Identify which cell holds the provided text, then report its [x, y] central coordinate. 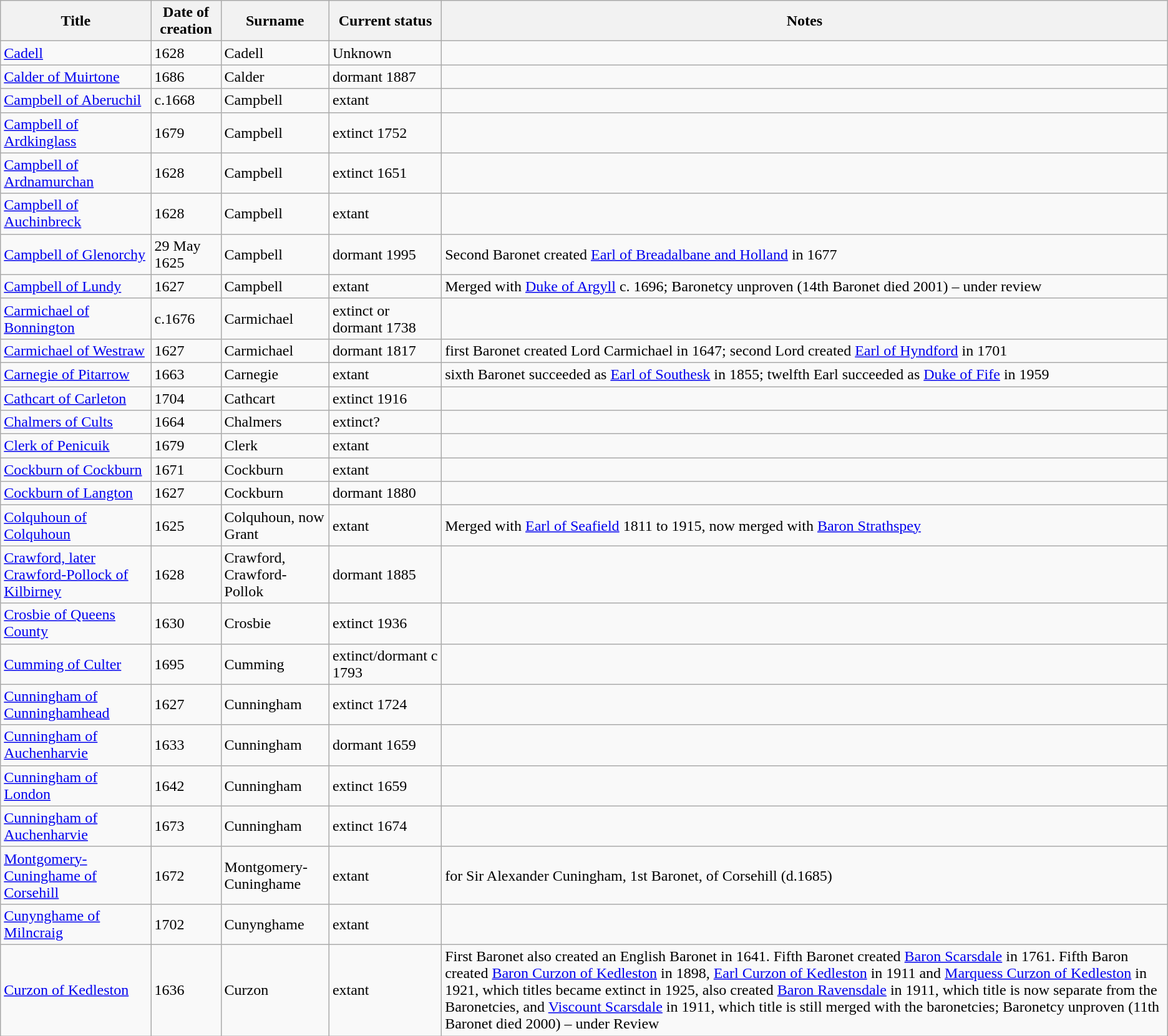
Cunningham of Cunninghamhead [76, 705]
extinct 1936 [385, 624]
Cathcart [275, 399]
1704 [186, 399]
Surname [275, 21]
1672 [186, 875]
dormant 1880 [385, 493]
Montgomery-Cuninghame [275, 875]
1636 [186, 990]
Cockburn of Cockburn [76, 470]
29 May 1625 [186, 254]
Crawford, later Crawford-Pollock of Kilbirney [76, 574]
dormant 1885 [385, 574]
Colquhoun of Colquhoun [76, 525]
Calder of Muirtone [76, 77]
Campbell of Glenorchy [76, 254]
for Sir Alexander Cuningham, 1st Baronet, of Corsehill (d.1685) [805, 875]
first Baronet created Lord Carmichael in 1647; second Lord created Earl of Hyndford in 1701 [805, 351]
Crosbie of Queens County [76, 624]
Campbell of Aberuchil [76, 100]
1625 [186, 525]
Current status [385, 21]
Cumming of Culter [76, 664]
dormant 1887 [385, 77]
Cumming [275, 664]
1702 [186, 924]
1642 [186, 786]
Montgomery-Cuninghame of Corsehill [76, 875]
Campbell of Auchinbreck [76, 213]
Crosbie [275, 624]
1686 [186, 77]
Cunynghame of Milncraig [76, 924]
Clerk [275, 446]
sixth Baronet succeeded as Earl of Southesk in 1855; twelfth Earl succeeded as Duke of Fife in 1959 [805, 374]
Cockburn of Langton [76, 493]
Merged with Earl of Seafield 1811 to 1915, now merged with Baron Strathspey [805, 525]
Chalmers of Cults [76, 422]
dormant 1659 [385, 745]
Clerk of Penicuik [76, 446]
Unknown [385, 53]
extinct 1674 [385, 826]
c.1676 [186, 318]
extinct? [385, 422]
1664 [186, 422]
Carnegie of Pitarrow [76, 374]
dormant 1817 [385, 351]
Crawford, Crawford-Pollok [275, 574]
1673 [186, 826]
c.1668 [186, 100]
Campbell of Ardkinglass [76, 132]
extinct or dormant 1738 [385, 318]
extinct 1651 [385, 173]
extinct 1752 [385, 132]
Chalmers [275, 422]
Curzon [275, 990]
Campbell of Lundy [76, 286]
Colquhoun, now Grant [275, 525]
extinct 1916 [385, 399]
Carmichael of Westraw [76, 351]
Carnegie [275, 374]
Date of creation [186, 21]
extinct 1659 [385, 786]
Notes [805, 21]
Title [76, 21]
dormant 1995 [385, 254]
Cathcart of Carleton [76, 399]
1663 [186, 374]
Merged with Duke of Argyll c. 1696; Baronetcy unproven (14th Baronet died 2001) – under review [805, 286]
Campbell of Ardnamurchan [76, 173]
Curzon of Kedleston [76, 990]
1633 [186, 745]
extinct 1724 [385, 705]
1695 [186, 664]
Carmichael of Bonnington [76, 318]
Cunynghame [275, 924]
Cunningham of London [76, 786]
Calder [275, 77]
1671 [186, 470]
extinct/dormant c 1793 [385, 664]
Second Baronet created Earl of Breadalbane and Holland in 1677 [805, 254]
1630 [186, 624]
